Detect which cell encompasses the target text, then output its (x, y) center coordinate. 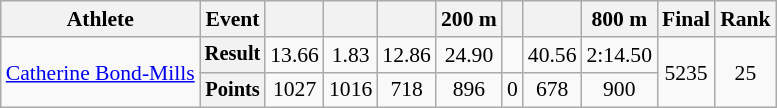
Final (686, 19)
40.56 (552, 55)
12.86 (406, 55)
Athlete (100, 19)
200 m (469, 19)
Result (233, 55)
Rank (746, 19)
25 (746, 72)
896 (469, 90)
1.83 (350, 55)
1016 (350, 90)
5235 (686, 72)
718 (406, 90)
24.90 (469, 55)
900 (620, 90)
Catherine Bond-Mills (100, 72)
678 (552, 90)
1027 (294, 90)
2:14.50 (620, 55)
0 (512, 90)
Points (233, 90)
800 m (620, 19)
Event (233, 19)
13.66 (294, 55)
